Extract the [X, Y] coordinate from the center of the cell holding the provided text.  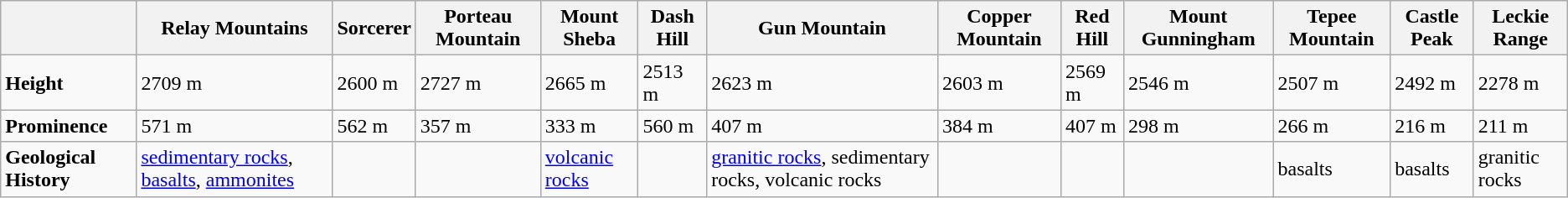
2492 m [1432, 82]
2665 m [590, 82]
Castle Peak [1432, 29]
granitic rocks [1520, 169]
384 m [998, 126]
Mount Gunningham [1198, 29]
volcanic rocks [590, 169]
2709 m [235, 82]
560 m [673, 126]
Prominence [69, 126]
Relay Mountains [235, 29]
266 m [1332, 126]
Sorcerer [374, 29]
211 m [1520, 126]
Tepee Mountain [1332, 29]
Red Hill [1092, 29]
2727 m [477, 82]
333 m [590, 126]
Mount Sheba [590, 29]
562 m [374, 126]
357 m [477, 126]
2278 m [1520, 82]
Leckie Range [1520, 29]
2600 m [374, 82]
298 m [1198, 126]
sedimentary rocks, basalts, ammonites [235, 169]
Height [69, 82]
Gun Mountain [823, 29]
571 m [235, 126]
Dash Hill [673, 29]
2546 m [1198, 82]
granitic rocks, sedimentary rocks, volcanic rocks [823, 169]
2513 m [673, 82]
Copper Mountain [998, 29]
Porteau Mountain [477, 29]
2507 m [1332, 82]
2569 m [1092, 82]
Geological History [69, 169]
216 m [1432, 126]
2623 m [823, 82]
2603 m [998, 82]
